From the cell containing the given text, extract its center point as (X, Y) coordinate. 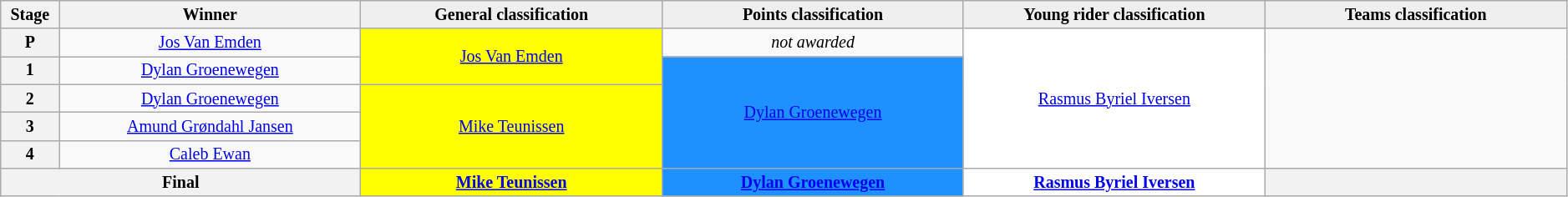
Points classification (814, 15)
General classification (511, 15)
Amund Grøndahl Jansen (211, 127)
2 (30, 98)
1 (30, 70)
Caleb Ewan (211, 154)
Winner (211, 15)
Young rider classification (1114, 15)
4 (30, 154)
Teams classification (1415, 15)
not awarded (814, 43)
P (30, 43)
3 (30, 127)
Stage (30, 15)
Final (180, 182)
